Detect which cell encompasses the target text, then output its [x, y] center coordinate. 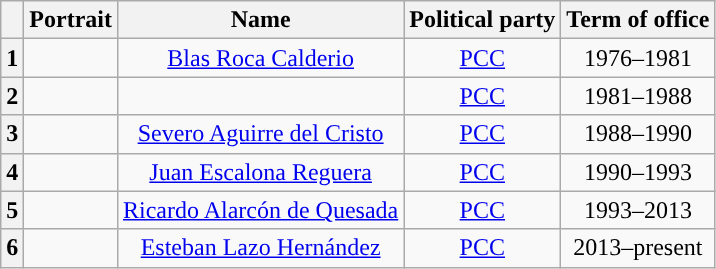
1993–2013 [638, 210]
Blas Roca Calderio [260, 58]
1988–1990 [638, 134]
5 [12, 210]
Esteban Lazo Hernández [260, 248]
Juan Escalona Reguera [260, 172]
Ricardo Alarcón de Quesada [260, 210]
Term of office [638, 20]
2013–present [638, 248]
2 [12, 96]
6 [12, 248]
1976–1981 [638, 58]
3 [12, 134]
4 [12, 172]
1990–1993 [638, 172]
Political party [482, 20]
1981–1988 [638, 96]
Portrait [71, 20]
Name [260, 20]
Severo Aguirre del Cristo [260, 134]
1 [12, 58]
